Search for the cell housing the specified text and yield its [x, y] center coordinate. 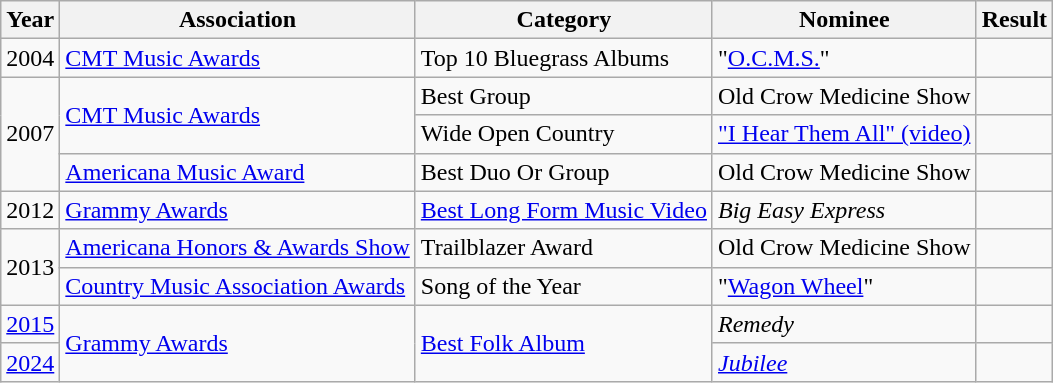
2007 [30, 134]
Trailblazer Award [564, 248]
Best Group [564, 96]
"I Hear Them All" (video) [844, 134]
2013 [30, 267]
"O.C.M.S." [844, 58]
Remedy [844, 324]
Big Easy Express [844, 210]
2012 [30, 210]
Jubilee [844, 362]
Best Long Form Music Video [564, 210]
Best Folk Album [564, 343]
Association [238, 20]
Americana Honors & Awards Show [238, 248]
Best Duo Or Group [564, 172]
Country Music Association Awards [238, 286]
Nominee [844, 20]
Song of the Year [564, 286]
Category [564, 20]
2024 [30, 362]
Wide Open Country [564, 134]
"Wagon Wheel" [844, 286]
2004 [30, 58]
Year [30, 20]
Top 10 Bluegrass Albums [564, 58]
Result [1014, 20]
2015 [30, 324]
Americana Music Award [238, 172]
